For the text-containing cell, return its midpoint in [X, Y] coordinate format. 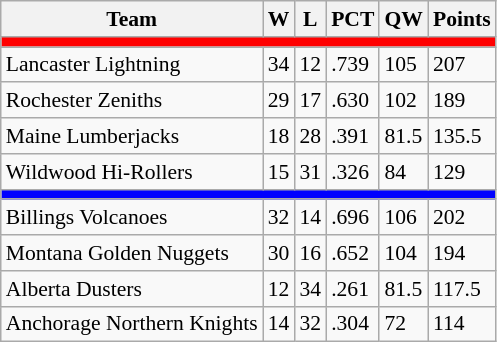
Team [132, 19]
102 [404, 101]
72 [404, 324]
135.5 [462, 136]
194 [462, 253]
16 [310, 253]
202 [462, 218]
Lancaster Lightning [132, 65]
31 [310, 172]
.652 [352, 253]
84 [404, 172]
.739 [352, 65]
Montana Golden Nuggets [132, 253]
PCT [352, 19]
104 [404, 253]
.391 [352, 136]
106 [404, 218]
29 [279, 101]
QW [404, 19]
117.5 [462, 289]
207 [462, 65]
Maine Lumberjacks [132, 136]
W [279, 19]
189 [462, 101]
18 [279, 136]
Rochester Zeniths [132, 101]
Alberta Dusters [132, 289]
Billings Volcanoes [132, 218]
L [310, 19]
Anchorage Northern Knights [132, 324]
.630 [352, 101]
Wildwood Hi-Rollers [132, 172]
.326 [352, 172]
129 [462, 172]
28 [310, 136]
17 [310, 101]
15 [279, 172]
.696 [352, 218]
114 [462, 324]
.304 [352, 324]
Points [462, 19]
.261 [352, 289]
105 [404, 65]
30 [279, 253]
